Output the [X, Y] coordinate of the center of the cell containing the given text.  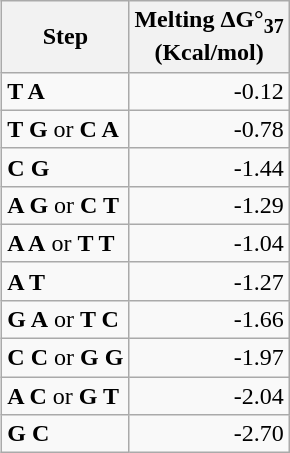
A T [66, 281]
-1.27 [209, 281]
G C [66, 434]
-1.29 [209, 205]
G A or T C [66, 319]
-1.97 [209, 358]
-1.04 [209, 243]
A C or G T [66, 396]
-1.44 [209, 167]
-2.70 [209, 434]
A G or C T [66, 205]
Step [66, 36]
-2.04 [209, 396]
C C or G G [66, 358]
C G [66, 167]
T A [66, 91]
-0.78 [209, 129]
T G or C A [66, 129]
A A or T T [66, 243]
-1.66 [209, 319]
Melting ΔG°37 (Kcal/mol) [209, 36]
-0.12 [209, 91]
